Capture the cell that displays the provided text and extract its (X, Y) central coordinate. 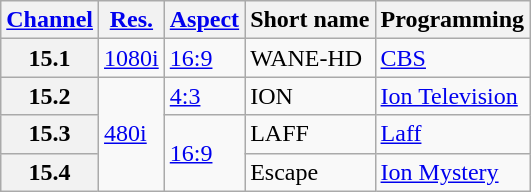
CBS (452, 58)
WANE-HD (310, 58)
Aspect (204, 20)
Ion Television (452, 96)
480i (132, 134)
1080i (132, 58)
Programming (452, 20)
15.3 (50, 134)
15.1 (50, 58)
Channel (50, 20)
Ion Mystery (452, 172)
15.2 (50, 96)
ION (310, 96)
4:3 (204, 96)
LAFF (310, 134)
15.4 (50, 172)
Short name (310, 20)
Escape (310, 172)
Res. (132, 20)
Laff (452, 134)
